Pinpoint the cell where the given text exists, returning its (X, Y) midpoint coordinate. 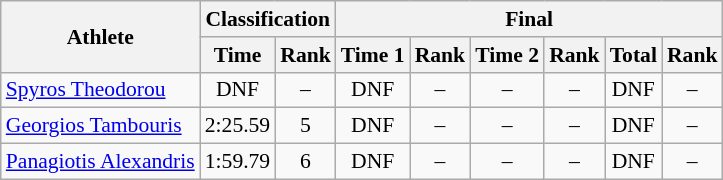
Panagiotis Alexandris (100, 162)
Classification (268, 19)
Georgios Tambouris (100, 126)
5 (306, 126)
Time 1 (373, 55)
2:25.59 (238, 126)
1:59.79 (238, 162)
Total (634, 55)
Time 2 (507, 55)
Athlete (100, 36)
Time (238, 55)
Spyros Theodorou (100, 90)
6 (306, 162)
Final (530, 19)
